Capture the cell that displays the provided text and extract its [X, Y] central coordinate. 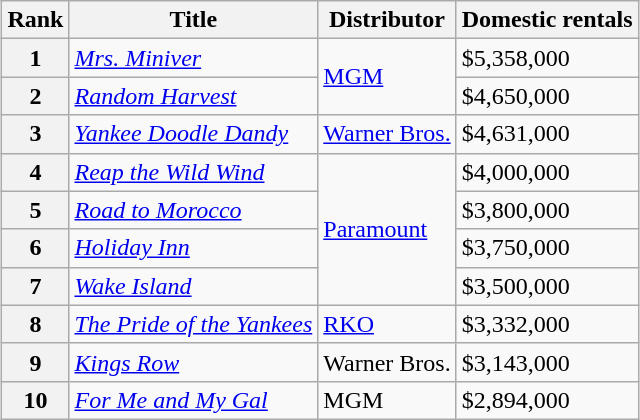
$3,332,000 [547, 324]
1 [36, 58]
3 [36, 134]
$3,750,000 [547, 248]
Road to Morocco [194, 210]
Title [194, 20]
Yankee Doodle Dandy [194, 134]
Holiday Inn [194, 248]
Reap the Wild Wind [194, 172]
Kings Row [194, 362]
Domestic rentals [547, 20]
5 [36, 210]
6 [36, 248]
Paramount [387, 229]
$4,650,000 [547, 96]
2 [36, 96]
Distributor [387, 20]
9 [36, 362]
8 [36, 324]
Rank [36, 20]
$4,631,000 [547, 134]
$3,500,000 [547, 286]
RKO [387, 324]
$3,143,000 [547, 362]
$2,894,000 [547, 400]
$4,000,000 [547, 172]
7 [36, 286]
$3,800,000 [547, 210]
Random Harvest [194, 96]
Wake Island [194, 286]
10 [36, 400]
Mrs. Miniver [194, 58]
The Pride of the Yankees [194, 324]
4 [36, 172]
For Me and My Gal [194, 400]
$5,358,000 [547, 58]
